Locate the cell with the specified text and output its [X, Y] center coordinate. 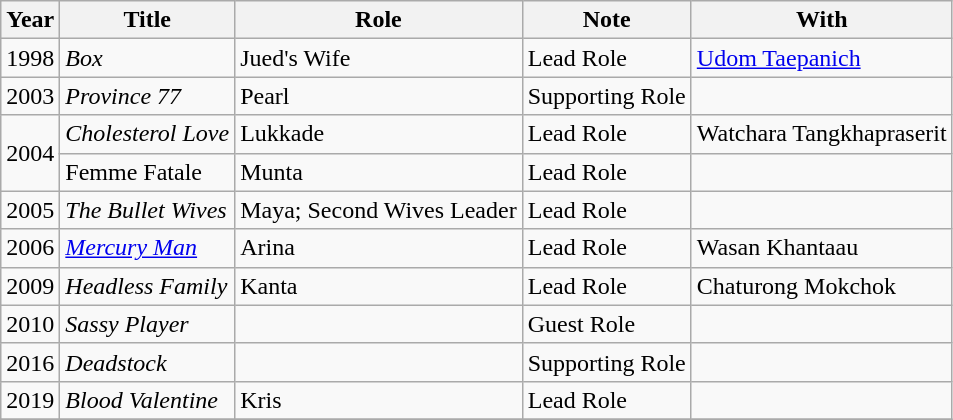
With [822, 20]
Role [379, 20]
2003 [30, 96]
Munta [379, 172]
Jued's Wife [379, 58]
Watchara Tangkhapraserit [822, 134]
Arina [379, 248]
Chaturong Mokchok [822, 286]
Title [148, 20]
Lukkade [379, 134]
2005 [30, 210]
2006 [30, 248]
Guest Role [606, 324]
Sassy Player [148, 324]
Cholesterol Love [148, 134]
Blood Valentine [148, 400]
Maya; Second Wives Leader [379, 210]
Wasan Khantaau [822, 248]
2010 [30, 324]
Year [30, 20]
2019 [30, 400]
The Bullet Wives [148, 210]
Province 77 [148, 96]
Pearl [379, 96]
2004 [30, 153]
Femme Fatale [148, 172]
Note [606, 20]
Box [148, 58]
Kris [379, 400]
2009 [30, 286]
Deadstock [148, 362]
1998 [30, 58]
Mercury Man [148, 248]
2016 [30, 362]
Udom Taepanich [822, 58]
Kanta [379, 286]
Headless Family [148, 286]
